Pinpoint the cell where the given text exists, returning its (x, y) midpoint coordinate. 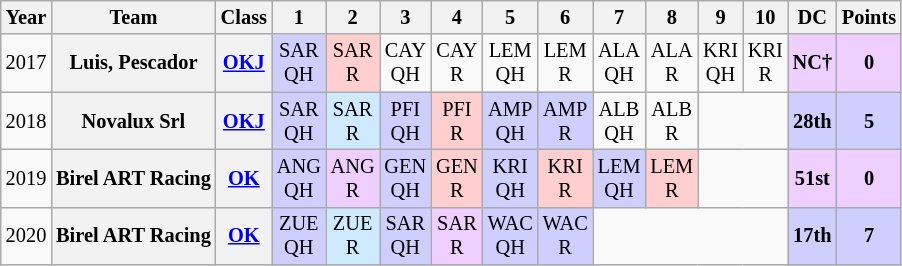
Year (26, 17)
2019 (26, 178)
WACR (566, 236)
2 (353, 17)
ANGR (353, 178)
Points (869, 17)
PFIR (457, 121)
ZUEQH (299, 236)
8 (672, 17)
GENR (457, 178)
6 (566, 17)
Luis, Pescador (134, 63)
51st (812, 178)
2020 (26, 236)
GENQH (406, 178)
ALAQH (620, 63)
Class (244, 17)
Novalux Srl (134, 121)
3 (406, 17)
2017 (26, 63)
PFIQH (406, 121)
DC (812, 17)
2018 (26, 121)
ALBR (672, 121)
AMPQH (510, 121)
ALBQH (620, 121)
Team (134, 17)
28th (812, 121)
9 (720, 17)
4 (457, 17)
10 (766, 17)
NC† (812, 63)
AMPR (566, 121)
ALAR (672, 63)
CAYQH (406, 63)
17th (812, 236)
CAYR (457, 63)
WACQH (510, 236)
ANGQH (299, 178)
ZUER (353, 236)
1 (299, 17)
